Scan for the cell matching the given text and deliver its (x, y) coordinate at center. 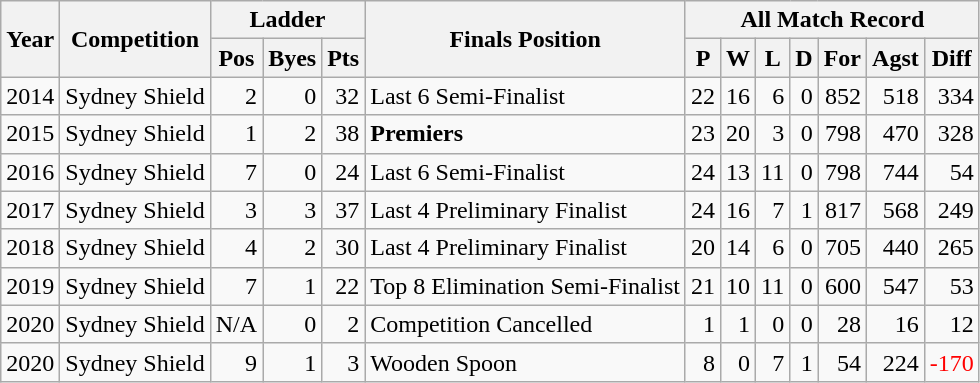
2017 (30, 210)
328 (952, 134)
W (738, 58)
For (842, 58)
Pos (236, 58)
Competition Cancelled (526, 324)
37 (344, 210)
Year (30, 39)
14 (738, 248)
-170 (952, 362)
852 (842, 96)
Top 8 Elimination Semi-Finalist (526, 286)
Competition (135, 39)
2014 (30, 96)
265 (952, 248)
Agst (896, 58)
13 (738, 172)
10 (738, 286)
568 (896, 210)
Pts (344, 58)
28 (842, 324)
L (773, 58)
Byes (292, 58)
P (702, 58)
Premiers (526, 134)
32 (344, 96)
440 (896, 248)
21 (702, 286)
53 (952, 286)
Ladder (288, 20)
All Match Record (832, 20)
N/A (236, 324)
30 (344, 248)
470 (896, 134)
12 (952, 324)
2019 (30, 286)
600 (842, 286)
224 (896, 362)
744 (896, 172)
4 (236, 248)
249 (952, 210)
817 (842, 210)
8 (702, 362)
2015 (30, 134)
334 (952, 96)
9 (236, 362)
38 (344, 134)
705 (842, 248)
2016 (30, 172)
547 (896, 286)
D (804, 58)
Wooden Spoon (526, 362)
Finals Position (526, 39)
23 (702, 134)
2018 (30, 248)
Diff (952, 58)
518 (896, 96)
